Search for the cell housing the specified text and yield its (X, Y) center coordinate. 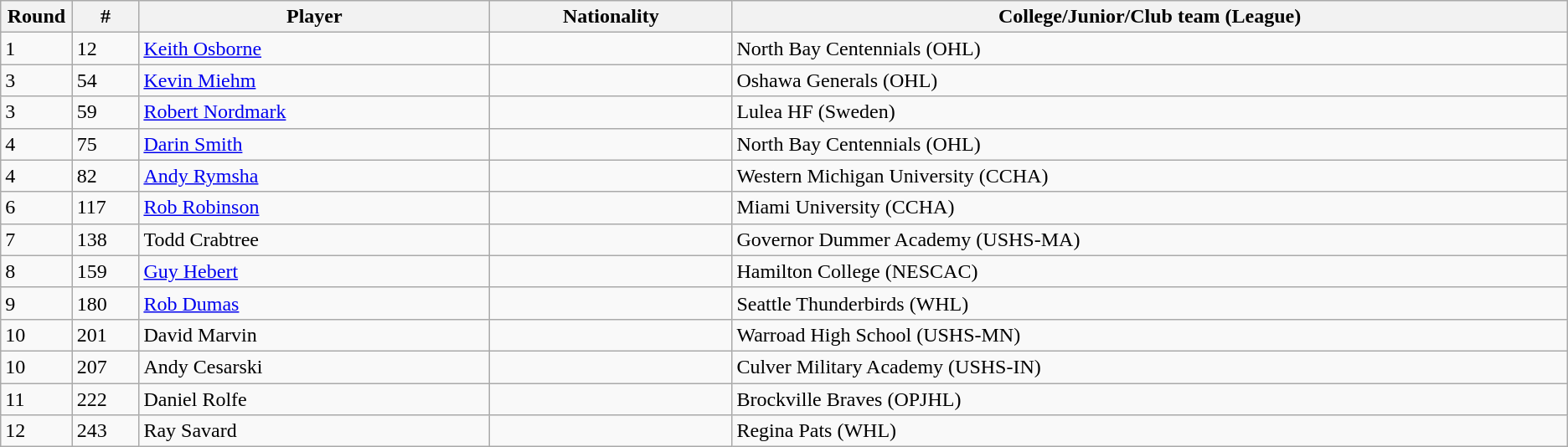
Western Michigan University (CCHA) (1149, 176)
Warroad High School (USHS-MN) (1149, 335)
82 (106, 176)
Rob Robinson (315, 208)
# (106, 17)
College/Junior/Club team (League) (1149, 17)
11 (37, 399)
138 (106, 239)
Keith Osborne (315, 49)
Oshawa Generals (OHL) (1149, 80)
Hamilton College (NESCAC) (1149, 271)
9 (37, 303)
Ray Savard (315, 431)
222 (106, 399)
Brockville Braves (OPJHL) (1149, 399)
David Marvin (315, 335)
Governor Dummer Academy (USHS-MA) (1149, 239)
Player (315, 17)
Darin Smith (315, 144)
Andy Rymsha (315, 176)
Nationality (611, 17)
Rob Dumas (315, 303)
Culver Military Academy (USHS-IN) (1149, 367)
Seattle Thunderbirds (WHL) (1149, 303)
75 (106, 144)
Kevin Miehm (315, 80)
Regina Pats (WHL) (1149, 431)
Andy Cesarski (315, 367)
1 (37, 49)
Todd Crabtree (315, 239)
Guy Hebert (315, 271)
59 (106, 112)
8 (37, 271)
243 (106, 431)
159 (106, 271)
Round (37, 17)
117 (106, 208)
201 (106, 335)
Daniel Rolfe (315, 399)
7 (37, 239)
Miami University (CCHA) (1149, 208)
Robert Nordmark (315, 112)
207 (106, 367)
54 (106, 80)
6 (37, 208)
180 (106, 303)
Lulea HF (Sweden) (1149, 112)
